Return the (X, Y) coordinate for the center point of the cell that contains the specified text.  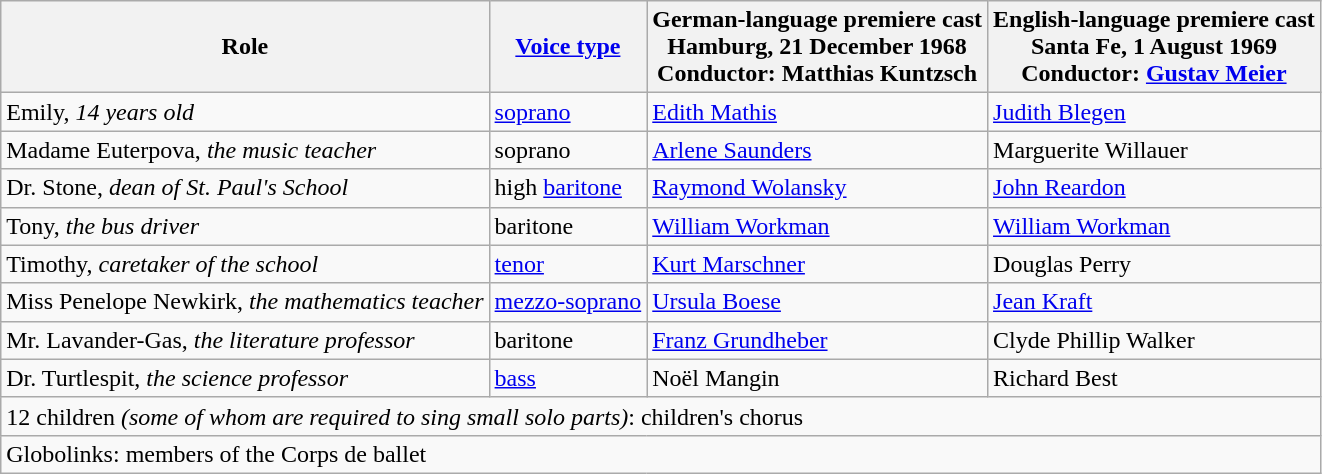
Dr. Turtlespit, the science professor (245, 378)
mezzo-soprano (568, 302)
John Reardon (1154, 188)
Miss Penelope Newkirk, the mathematics teacher (245, 302)
Voice type (568, 47)
Clyde Phillip Walker (1154, 340)
Arlene Saunders (818, 150)
Douglas Perry (1154, 264)
tenor (568, 264)
Noël Mangin (818, 378)
high baritone (568, 188)
Kurt Marschner (818, 264)
Marguerite Willauer (1154, 150)
Mr. Lavander-Gas, the literature professor (245, 340)
Richard Best (1154, 378)
Edith Mathis (818, 112)
Franz Grundheber (818, 340)
12 children (some of whom are required to sing small solo parts): children's chorus (661, 416)
Judith Blegen (1154, 112)
English-language premiere castSanta Fe, 1 August 1969Conductor: Gustav Meier (1154, 47)
Timothy, caretaker of the school (245, 264)
Madame Euterpova, the music teacher (245, 150)
Tony, the bus driver (245, 226)
Ursula Boese (818, 302)
Raymond Wolansky (818, 188)
Role (245, 47)
German-language premiere castHamburg, 21 December 1968Conductor: Matthias Kuntzsch (818, 47)
Globolinks: members of the Corps de ballet (661, 454)
bass (568, 378)
Dr. Stone, dean of St. Paul's School (245, 188)
Jean Kraft (1154, 302)
Emily, 14 years old (245, 112)
